Pinpoint the cell where the given text exists, returning its [x, y] midpoint coordinate. 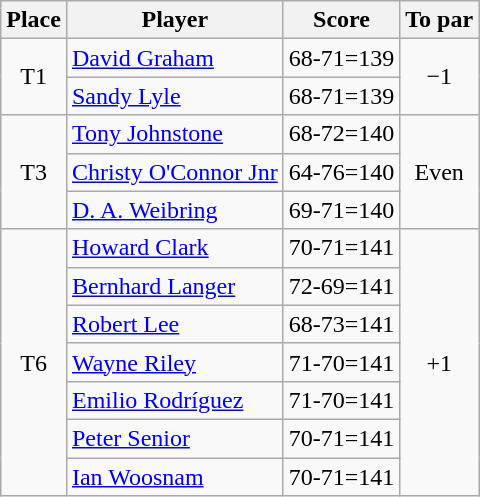
To par [440, 20]
+1 [440, 362]
Even [440, 172]
Sandy Lyle [174, 96]
Peter Senior [174, 438]
D. A. Weibring [174, 210]
64-76=140 [342, 172]
Emilio Rodríguez [174, 400]
Robert Lee [174, 324]
Tony Johnstone [174, 134]
T1 [34, 77]
72-69=141 [342, 286]
−1 [440, 77]
Place [34, 20]
Christy O'Connor Jnr [174, 172]
Score [342, 20]
68-72=140 [342, 134]
Howard Clark [174, 248]
Player [174, 20]
David Graham [174, 58]
68-73=141 [342, 324]
T3 [34, 172]
Wayne Riley [174, 362]
69-71=140 [342, 210]
Bernhard Langer [174, 286]
T6 [34, 362]
Ian Woosnam [174, 477]
